For the text-containing cell, return its midpoint in (X, Y) coordinate format. 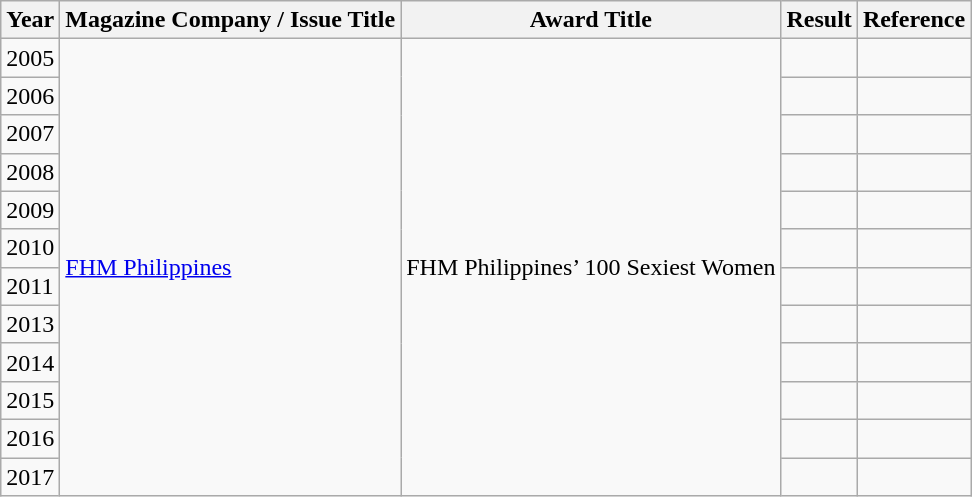
2010 (30, 248)
2009 (30, 210)
2011 (30, 286)
2008 (30, 172)
Reference (914, 20)
2013 (30, 324)
2006 (30, 96)
FHM Philippines (230, 268)
2015 (30, 400)
Result (819, 20)
Magazine Company / Issue Title (230, 20)
Year (30, 20)
Award Title (591, 20)
2005 (30, 58)
FHM Philippines’ 100 Sexiest Women (591, 268)
2017 (30, 477)
2016 (30, 438)
2014 (30, 362)
2007 (30, 134)
